Find where the given text appears and provide that cell's center as [X, Y] coordinate. 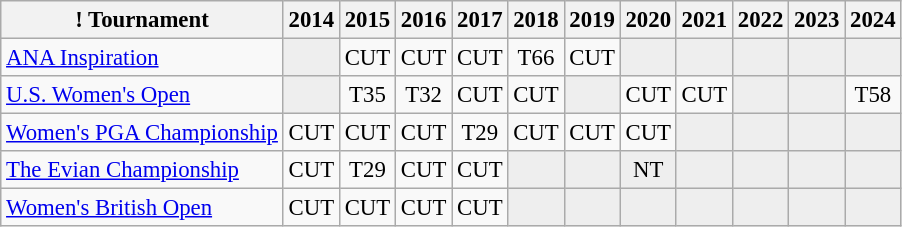
2018 [536, 20]
2022 [760, 20]
2021 [704, 20]
2016 [424, 20]
Women's British Open [142, 208]
2020 [648, 20]
T32 [424, 95]
T35 [367, 95]
2015 [367, 20]
U.S. Women's Open [142, 95]
2019 [592, 20]
2017 [480, 20]
2023 [817, 20]
2014 [311, 20]
2024 [873, 20]
T66 [536, 58]
ANA Inspiration [142, 58]
Women's PGA Championship [142, 133]
NT [648, 170]
! Tournament [142, 20]
T58 [873, 95]
The Evian Championship [142, 170]
